Return the (x, y) coordinate for the center point of the cell that contains the specified text.  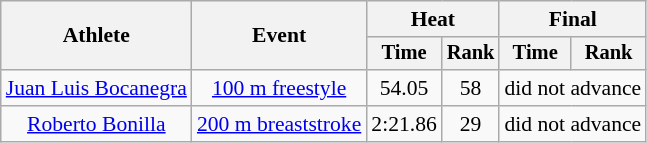
Athlete (96, 36)
54.05 (404, 88)
200 m breaststroke (279, 124)
Roberto Bonilla (96, 124)
29 (471, 124)
Juan Luis Bocanegra (96, 88)
100 m freestyle (279, 88)
2:21.86 (404, 124)
Event (279, 36)
Heat (432, 19)
58 (471, 88)
Final (572, 19)
